Locate the cell with the specified text and output its (X, Y) center coordinate. 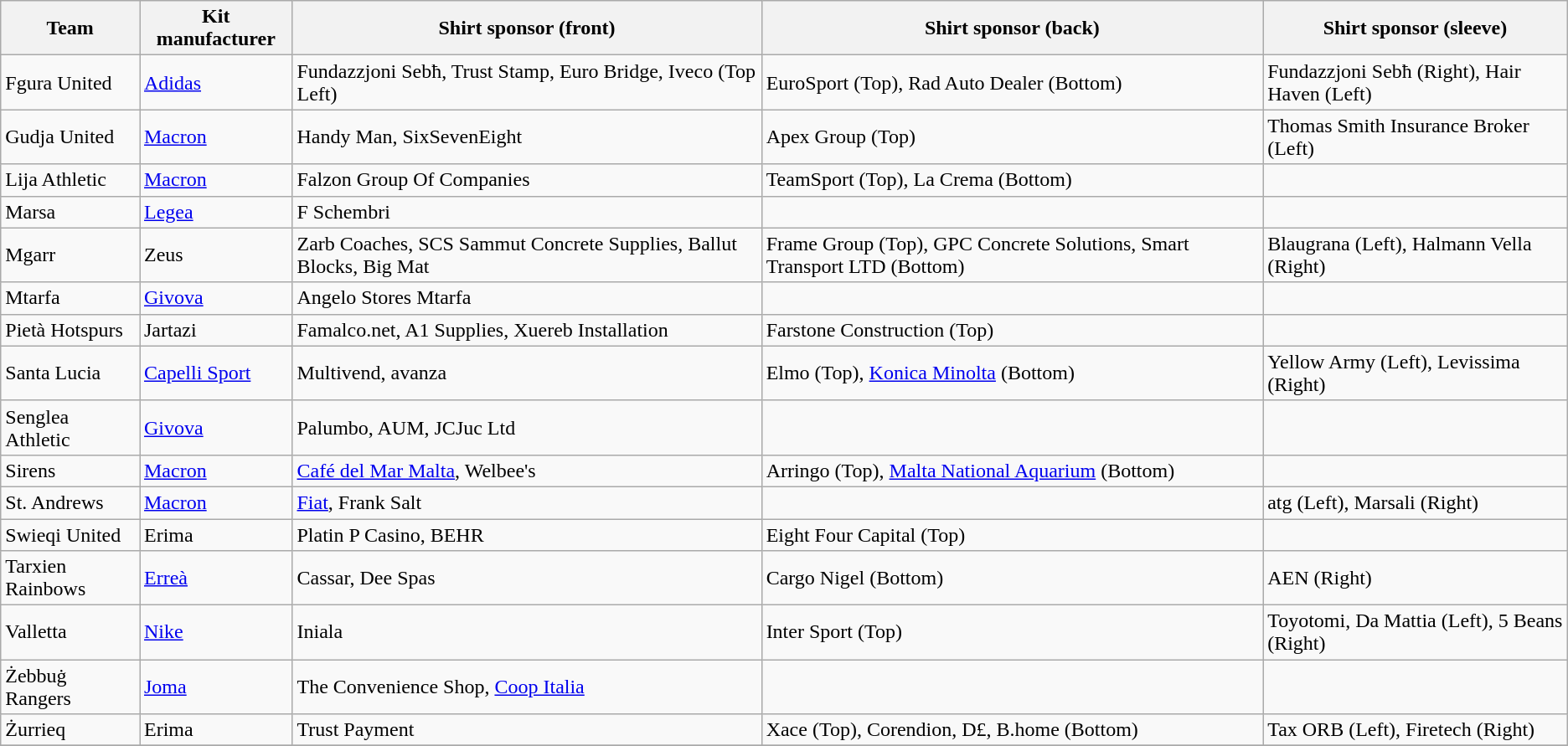
Yellow Army (Left), Levissima (Right) (1416, 373)
Żebbuġ Rangers (70, 687)
Blaugrana (Left), Halmann Vella (Right) (1416, 255)
Fundazzjoni Sebħ, Trust Stamp, Euro Bridge, Iveco (Top Left) (527, 82)
Marsa (70, 212)
Elmo (Top), Konica Minolta (Bottom) (1012, 373)
Joma (215, 687)
Handy Man, SixSevenEight (527, 137)
Kit manufacturer (215, 28)
EuroSport (Top), Rad Auto Dealer (Bottom) (1012, 82)
Adidas (215, 82)
Cassar, Dee Spas (527, 578)
Capelli Sport (215, 373)
Cargo Nigel (Bottom) (1012, 578)
Trust Payment (527, 730)
Café del Mar Malta, Welbee's (527, 471)
Mtarfa (70, 298)
Zeus (215, 255)
Zarb Coaches, SCS Sammut Concrete Supplies, Ballut Blocks, Big Mat (527, 255)
TeamSport (Top), La Crema (Bottom) (1012, 180)
Fgura United (70, 82)
St. Andrews (70, 502)
Swieqi United (70, 535)
Angelo Stores Mtarfa (527, 298)
AEN (Right) (1416, 578)
Multivend, avanza (527, 373)
Żurrieq (70, 730)
Sirens (70, 471)
Fundazzjoni Sebħ (Right), Hair Haven (Left) (1416, 82)
Thomas Smith Insurance Broker (Left) (1416, 137)
Fiat, Frank Salt (527, 502)
Shirt sponsor (sleeve) (1416, 28)
The Convenience Shop, Coop Italia (527, 687)
Erreà (215, 578)
F Schembri (527, 212)
Xace (Top), Corendion, D£, B.home (Bottom) (1012, 730)
Tarxien Rainbows (70, 578)
Valletta (70, 633)
Senglea Athletic (70, 427)
Frame Group (Top), GPC Concrete Solutions, Smart Transport LTD (Bottom) (1012, 255)
Farstone Construction (Top) (1012, 330)
Legea (215, 212)
Shirt sponsor (front) (527, 28)
Team (70, 28)
Santa Lucia (70, 373)
Jartazi (215, 330)
Mgarr (70, 255)
Shirt sponsor (back) (1012, 28)
Nike (215, 633)
Lija Athletic (70, 180)
atg (Left), Marsali (Right) (1416, 502)
Famalco.net, A1 Supplies, Xuereb Installation (527, 330)
Eight Four Capital (Top) (1012, 535)
Palumbo, AUM, JCJuc Ltd (527, 427)
Pietà Hotspurs (70, 330)
Iniala (527, 633)
Apex Group (Top) (1012, 137)
Arringo (Top), Malta National Aquarium (Bottom) (1012, 471)
Inter Sport (Top) (1012, 633)
Falzon Group Of Companies (527, 180)
Toyotomi, Da Mattia (Left), 5 Beans (Right) (1416, 633)
Tax ORB (Left), Firetech (Right) (1416, 730)
Platin P Casino, BEHR (527, 535)
Gudja United (70, 137)
